Pinpoint the cell where the given text exists, returning its [X, Y] midpoint coordinate. 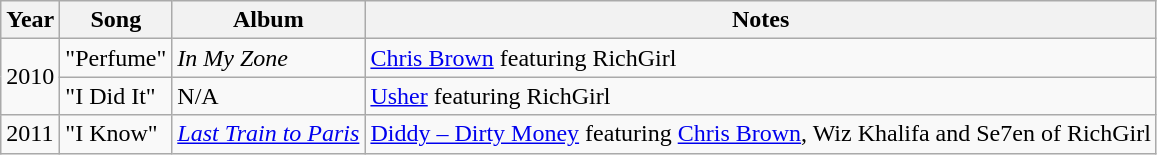
Year [30, 20]
2010 [30, 77]
Usher featuring RichGirl [761, 96]
"I Did It" [116, 96]
Chris Brown featuring RichGirl [761, 58]
In My Zone [268, 58]
"I Know" [116, 134]
Song [116, 20]
Album [268, 20]
"Perfume" [116, 58]
Last Train to Paris [268, 134]
Diddy – Dirty Money featuring Chris Brown, Wiz Khalifa and Se7en of RichGirl [761, 134]
N/A [268, 96]
2011 [30, 134]
Notes [761, 20]
